Find where the given text appears and provide that cell's center as [x, y] coordinate. 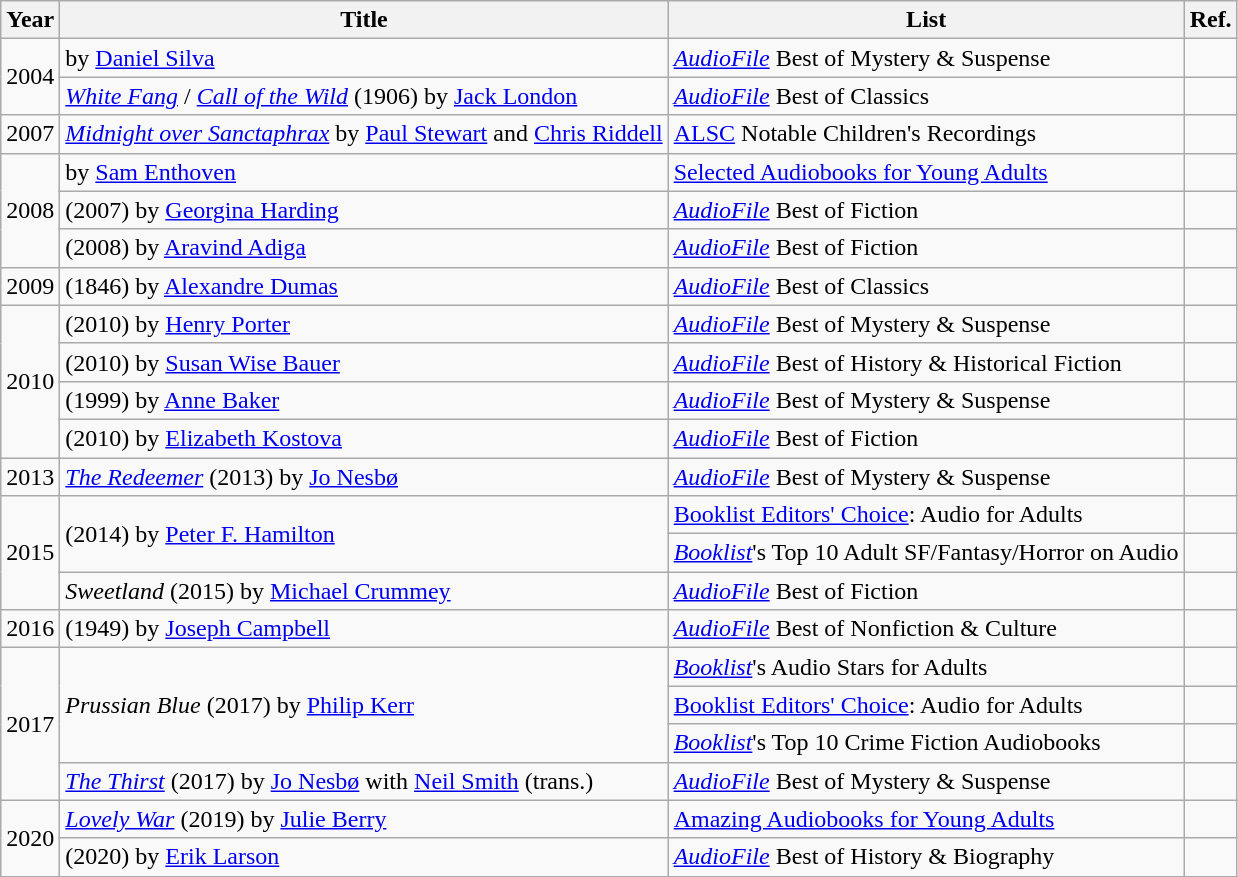
2008 [30, 210]
The Redeemer (2013) by Jo Nesbø [364, 477]
(2010) by Susan Wise Bauer [364, 362]
Title [364, 20]
(1846) by Alexandre Dumas [364, 286]
by Daniel Silva [364, 58]
The Thirst (2017) by Jo Nesbø with Neil Smith (trans.) [364, 781]
List [926, 20]
Booklist's Audio Stars for Adults [926, 667]
Prussian Blue (2017) by Philip Kerr [364, 705]
White Fang / Call of the Wild (1906) by Jack London [364, 96]
AudioFile Best of History & Biography [926, 857]
2017 [30, 724]
2007 [30, 134]
Amazing Audiobooks for Young Adults [926, 819]
AudioFile Best of Nonfiction & Culture [926, 629]
(2020) by Erik Larson [364, 857]
ALSC Notable Children's Recordings [926, 134]
(1999) by Anne Baker [364, 400]
2015 [30, 553]
2010 [30, 381]
Midnight over Sanctaphrax by Paul Stewart and Chris Riddell [364, 134]
2009 [30, 286]
AudioFile Best of History & Historical Fiction [926, 362]
2016 [30, 629]
(2008) by Aravind Adiga [364, 248]
2004 [30, 77]
by Sam Enthoven [364, 172]
Lovely War (2019) by Julie Berry [364, 819]
Selected Audiobooks for Young Adults [926, 172]
Booklist's Top 10 Adult SF/Fantasy/Horror on Audio [926, 553]
(2007) by Georgina Harding [364, 210]
Year [30, 20]
Ref. [1210, 20]
(1949) by Joseph Campbell [364, 629]
(2014) by Peter F. Hamilton [364, 534]
Booklist's Top 10 Crime Fiction Audiobooks [926, 743]
2020 [30, 838]
2013 [30, 477]
Sweetland (2015) by Michael Crummey [364, 591]
(2010) by Elizabeth Kostova [364, 438]
(2010) by Henry Porter [364, 324]
